Output the (X, Y) coordinate of the center of the cell containing the given text.  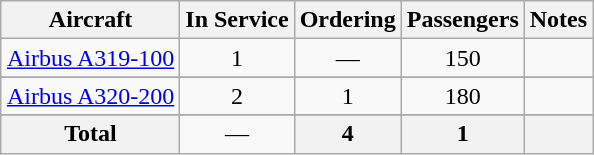
2 (237, 96)
Aircraft (90, 20)
Passengers (462, 20)
Airbus A320-200 (90, 96)
Airbus A319-100 (90, 58)
4 (348, 134)
Notes (558, 20)
180 (462, 96)
In Service (237, 20)
Total (90, 134)
150 (462, 58)
Ordering (348, 20)
